Output the (X, Y) coordinate of the center of the cell containing the given text.  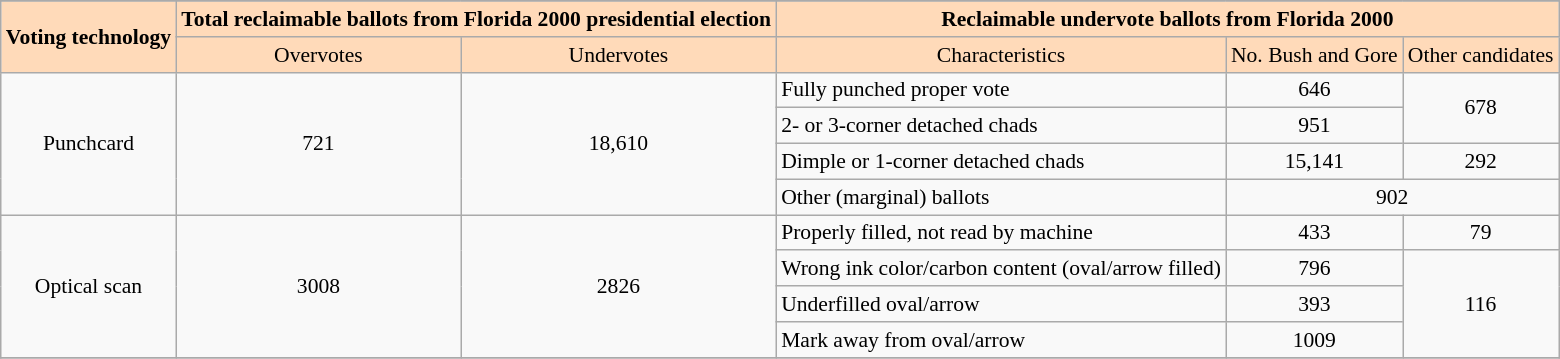
Voting technology (88, 36)
Overvotes (318, 55)
393 (1314, 304)
79 (1481, 233)
2- or 3-corner detached chads (1001, 126)
Characteristics (1001, 55)
292 (1481, 162)
Undervotes (618, 55)
Total reclaimable ballots from Florida 2000 presidential election (476, 19)
433 (1314, 233)
Other candidates (1481, 55)
Dimple or 1-corner detached chads (1001, 162)
Optical scan (88, 286)
Underfilled oval/arrow (1001, 304)
951 (1314, 126)
Other (marginal) ballots (1001, 197)
Punchcard (88, 143)
3008 (318, 286)
Properly filled, not read by machine (1001, 233)
902 (1392, 197)
646 (1314, 90)
Reclaimable undervote ballots from Florida 2000 (1167, 19)
18,610 (618, 143)
15,141 (1314, 162)
796 (1314, 269)
Fully punched proper vote (1001, 90)
1009 (1314, 340)
721 (318, 143)
No. Bush and Gore (1314, 55)
2826 (618, 286)
116 (1481, 304)
Mark away from oval/arrow (1001, 340)
Wrong ink color/carbon content (oval/arrow filled) (1001, 269)
678 (1481, 108)
